Scan for the cell matching the given text and deliver its [X, Y] coordinate at center. 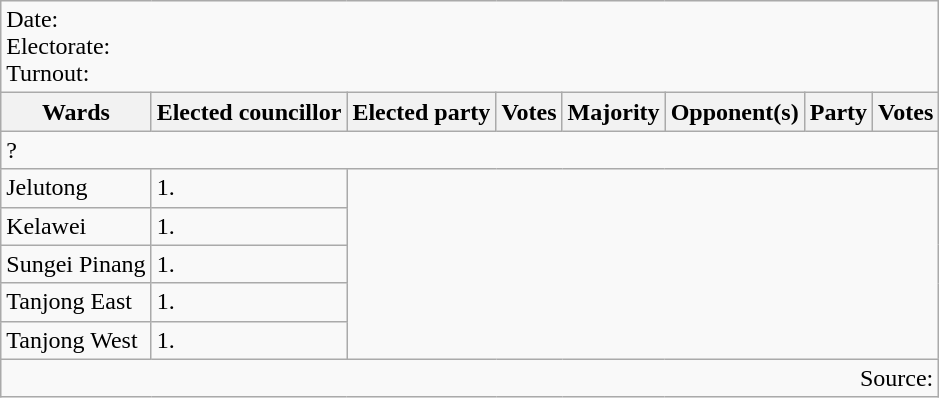
Elected party [422, 112]
? [470, 150]
Kelawei [76, 226]
Tanjong East [76, 302]
Sungei Pinang [76, 264]
Party [838, 112]
Elected councillor [249, 112]
Jelutong [76, 188]
Date: Electorate: Turnout: [470, 47]
Tanjong West [76, 340]
Majority [614, 112]
Source: [470, 378]
Opponent(s) [734, 112]
Wards [76, 112]
